For the text-containing cell, return its midpoint in (x, y) coordinate format. 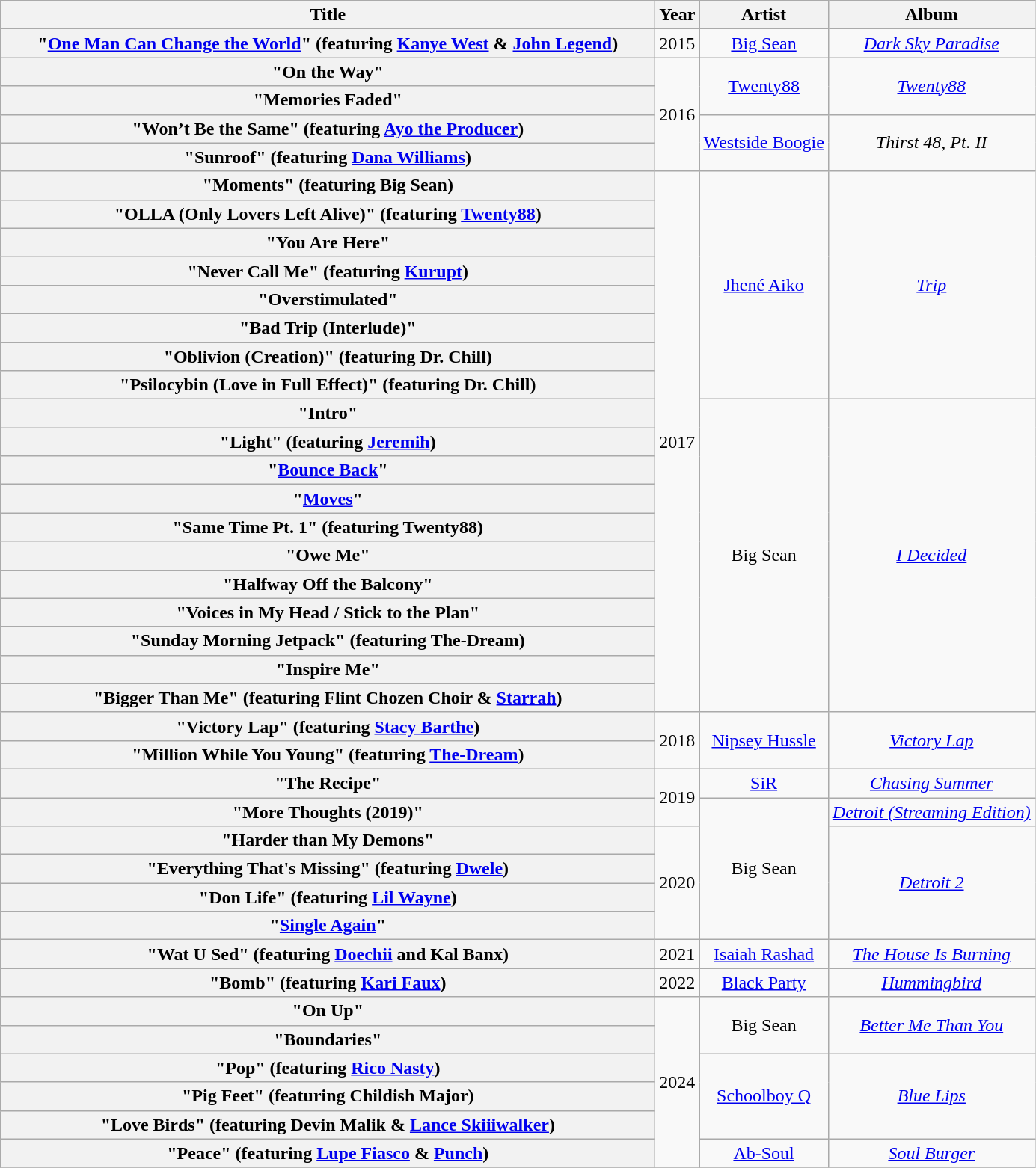
Victory Lap (931, 740)
"Halfway Off the Balcony" (328, 584)
Year (678, 15)
Hummingbird (931, 983)
Nipsey Hussle (764, 740)
"You Are Here" (328, 242)
SiR (764, 783)
Thirst 48, Pt. II (931, 143)
"Bounce Back" (328, 470)
"Sunroof" (featuring Dana Williams) (328, 157)
2022 (678, 983)
2018 (678, 740)
"Peace" (featuring Lupe Fiasco & Punch) (328, 1153)
"The Recipe" (328, 783)
Album (931, 15)
2017 (678, 441)
"One Man Can Change the World" (featuring Kanye West & John Legend) (328, 43)
Jhené Aiko (764, 285)
Ab-Soul (764, 1153)
"Won’t Be the Same" (featuring Ayo the Producer) (328, 129)
"Psilocybin (Love in Full Effect)" (featuring Dr. Chill) (328, 385)
Black Party (764, 983)
Schoolboy Q (764, 1096)
"Moments" (featuring Big Sean) (328, 185)
"Owe Me" (328, 556)
"Pig Feet" (featuring Childish Major) (328, 1096)
"Boundaries" (328, 1039)
2019 (678, 797)
"Harder than My Demons" (328, 840)
"On the Way" (328, 72)
Isaiah Rashad (764, 954)
Dark Sky Paradise (931, 43)
Soul Burger (931, 1153)
Chasing Summer (931, 783)
Detroit (Streaming Edition) (931, 811)
"Wat U Sed" (featuring Doechii and Kal Banx) (328, 954)
"Bigger Than Me" (featuring Flint Chozen Choir & Starrah) (328, 698)
"Million While You Young" (featuring The-Dream) (328, 754)
Detroit 2 (931, 883)
"Don Life" (featuring Lil Wayne) (328, 897)
2024 (678, 1082)
Westside Boogie (764, 143)
2015 (678, 43)
"Pop" (featuring Rico Nasty) (328, 1068)
"Intro" (328, 414)
"Bad Trip (Interlude)" (328, 328)
"On Up" (328, 1011)
"Bomb" (featuring Kari Faux) (328, 983)
"Single Again" (328, 926)
Better Me Than You (931, 1025)
The House Is Burning (931, 954)
Artist (764, 15)
"Everything That's Missing" (featuring Dwele) (328, 869)
"Oblivion (Creation)" (featuring Dr. Chill) (328, 357)
"Inspire Me" (328, 669)
"Voices in My Head / Stick to the Plan" (328, 612)
"Memories Faded" (328, 100)
I Decided (931, 556)
"Sunday Morning Jetpack" (featuring The-Dream) (328, 641)
"More Thoughts (2019)" (328, 811)
"OLLA (Only Lovers Left Alive)" (featuring Twenty88) (328, 214)
"Moves" (328, 499)
"Overstimulated" (328, 299)
"Victory Lap" (featuring Stacy Barthe) (328, 726)
Blue Lips (931, 1096)
Title (328, 15)
"Same Time Pt. 1" (featuring Twenty88) (328, 527)
2016 (678, 114)
"Never Call Me" (featuring Kurupt) (328, 271)
2021 (678, 954)
"Light" (featuring Jeremih) (328, 442)
2020 (678, 883)
"Love Birds" (featuring Devin Malik & Lance Skiiiwalker) (328, 1125)
Trip (931, 285)
